For the text-containing cell, return its midpoint in (X, Y) coordinate format. 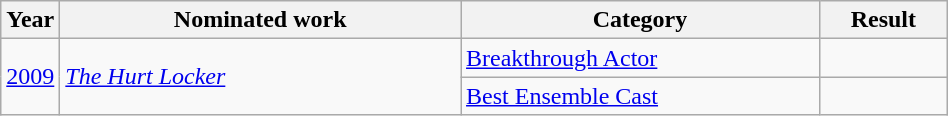
Nominated work (260, 20)
Result (883, 20)
The Hurt Locker (260, 77)
Category (640, 20)
Year (30, 20)
2009 (30, 77)
Best Ensemble Cast (640, 96)
Breakthrough Actor (640, 58)
